Identify which cell holds the provided text, then report its (X, Y) central coordinate. 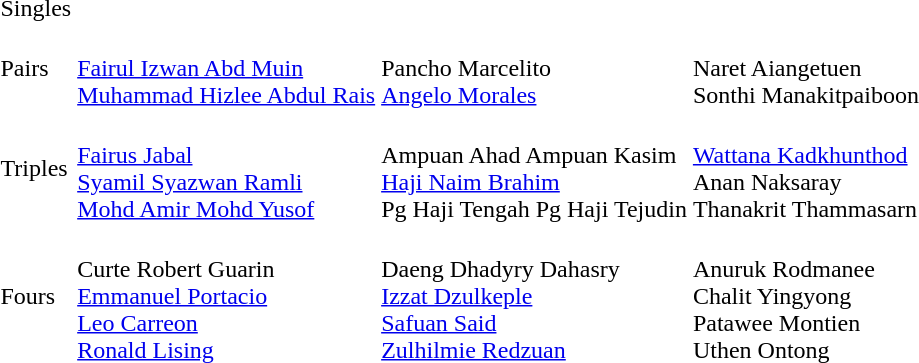
Pancho MarcelitoAngelo Morales (534, 68)
Fairus JabalSyamil Syazwan RamliMohd Amir Mohd Yusof (226, 168)
Fairul Izwan Abd MuinMuhammad Hizlee Abdul Rais (226, 68)
Ampuan Ahad Ampuan KasimHaji Naim BrahimPg Haji Tengah Pg Haji Tejudin (534, 168)
